Scan for the cell matching the given text and deliver its [X, Y] coordinate at center. 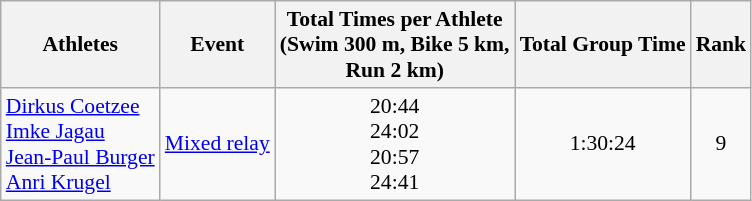
Athletes [80, 44]
Dirkus CoetzeeImke JagauJean-Paul BurgerAnri Krugel [80, 144]
Rank [722, 44]
Total Times per Athlete (Swim 300 m, Bike 5 km, Run 2 km) [395, 44]
20:4424:0220:5724:41 [395, 144]
9 [722, 144]
Mixed relay [218, 144]
Total Group Time [603, 44]
Event [218, 44]
1:30:24 [603, 144]
